From the cell containing the given text, extract its center point as [X, Y] coordinate. 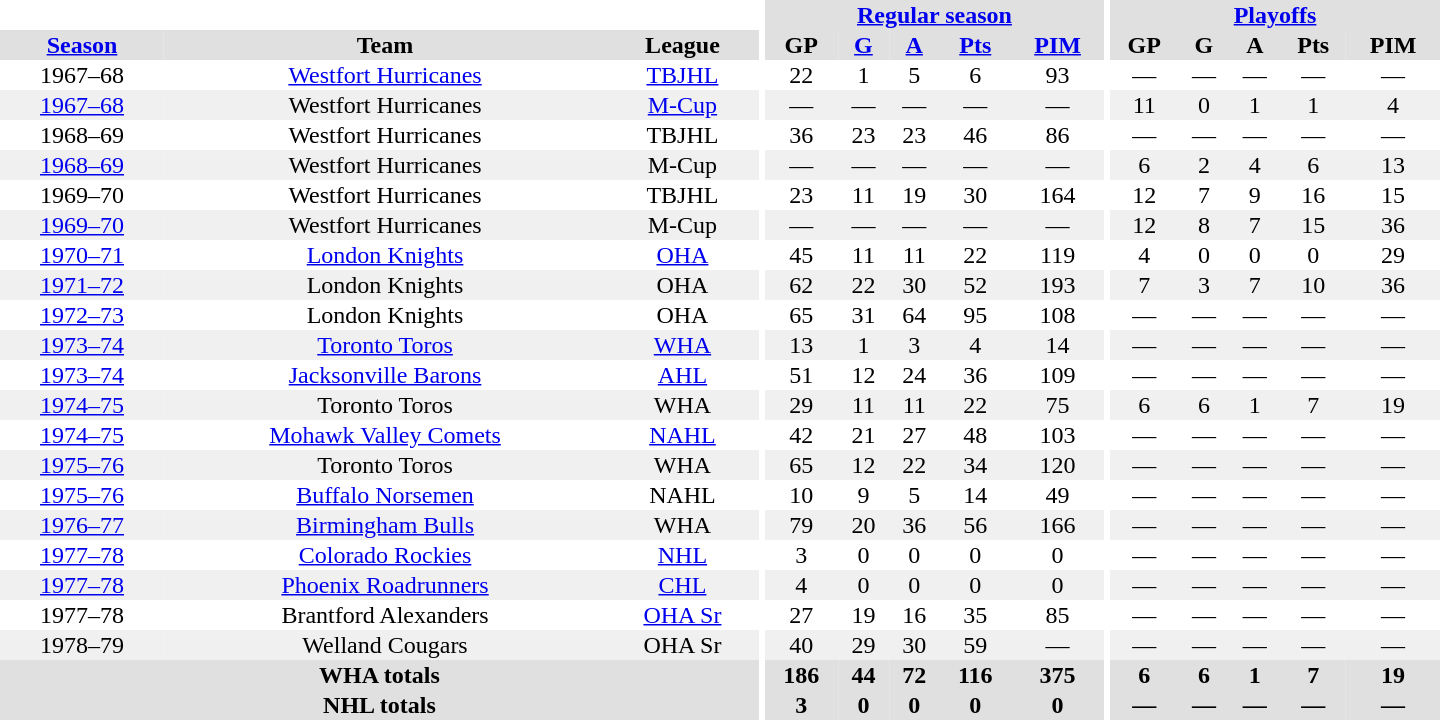
2 [1204, 165]
AHL [682, 375]
40 [801, 645]
1978–79 [82, 645]
NHL [682, 555]
44 [864, 675]
51 [801, 375]
119 [1058, 255]
49 [1058, 495]
62 [801, 285]
79 [801, 525]
45 [801, 255]
56 [976, 525]
Jacksonville Barons [385, 375]
35 [976, 615]
59 [976, 645]
Colorado Rockies [385, 555]
21 [864, 435]
93 [1058, 75]
Playoffs [1275, 15]
116 [976, 675]
103 [1058, 435]
164 [1058, 195]
108 [1058, 315]
166 [1058, 525]
Mohawk Valley Comets [385, 435]
1972–73 [82, 315]
42 [801, 435]
186 [801, 675]
Welland Cougars [385, 645]
Birmingham Bulls [385, 525]
WHA totals [380, 675]
193 [1058, 285]
109 [1058, 375]
34 [976, 465]
Regular season [934, 15]
1971–72 [82, 285]
Brantford Alexanders [385, 615]
NHL totals [380, 705]
24 [914, 375]
31 [864, 315]
95 [976, 315]
52 [976, 285]
Phoenix Roadrunners [385, 585]
Buffalo Norsemen [385, 495]
Team [385, 45]
League [682, 45]
20 [864, 525]
CHL [682, 585]
64 [914, 315]
46 [976, 135]
1970–71 [82, 255]
8 [1204, 225]
1976–77 [82, 525]
120 [1058, 465]
72 [914, 675]
48 [976, 435]
85 [1058, 615]
375 [1058, 675]
86 [1058, 135]
Season [82, 45]
75 [1058, 405]
